Identify which cell holds the provided text, then report its (X, Y) central coordinate. 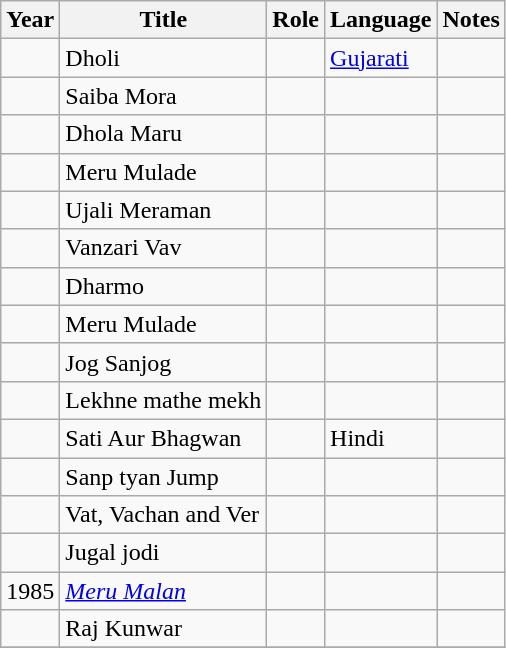
Jog Sanjog (164, 362)
Lekhne mathe mekh (164, 400)
Vat, Vachan and Ver (164, 515)
Sati Aur Bhagwan (164, 438)
Gujarati (381, 58)
1985 (30, 591)
Dhola Maru (164, 134)
Saiba Mora (164, 96)
Year (30, 20)
Vanzari Vav (164, 248)
Title (164, 20)
Dholi (164, 58)
Jugal jodi (164, 553)
Hindi (381, 438)
Dharmo (164, 286)
Meru Malan (164, 591)
Raj Kunwar (164, 629)
Role (296, 20)
Notes (471, 20)
Ujali Meraman (164, 210)
Language (381, 20)
Sanp tyan Jump (164, 477)
